Output the [X, Y] coordinate of the center of the cell containing the given text.  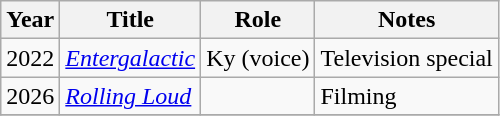
Rolling Loud [130, 96]
Notes [406, 20]
Year [30, 20]
Title [130, 20]
Ky (voice) [258, 58]
Role [258, 20]
Entergalactic [130, 58]
Television special [406, 58]
2026 [30, 96]
2022 [30, 58]
Filming [406, 96]
